Pinpoint the cell where the given text exists, returning its [x, y] midpoint coordinate. 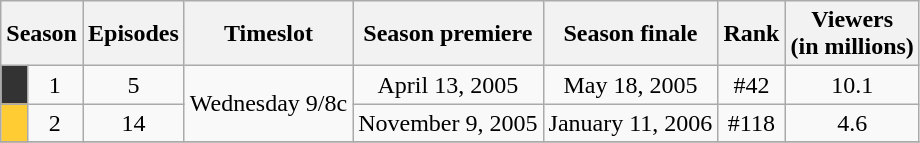
5 [133, 85]
May 18, 2005 [630, 85]
Season [42, 34]
10.1 [852, 85]
Rank [752, 34]
November 9, 2005 [448, 123]
#118 [752, 123]
Wednesday 9/8c [268, 104]
4.6 [852, 123]
January 11, 2006 [630, 123]
Viewers(in millions) [852, 34]
Timeslot [268, 34]
#42 [752, 85]
14 [133, 123]
Season finale [630, 34]
1 [54, 85]
Season premiere [448, 34]
Episodes [133, 34]
2 [54, 123]
April 13, 2005 [448, 85]
